Return the [x, y] coordinate for the center point of the cell that contains the specified text.  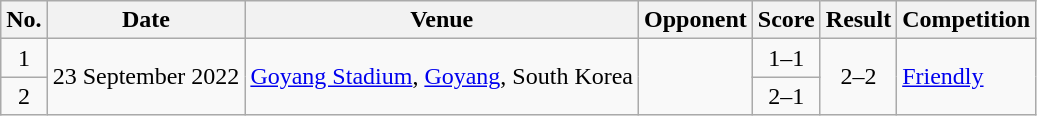
Score [786, 20]
Competition [966, 20]
No. [24, 20]
23 September 2022 [146, 77]
Result [858, 20]
Opponent [696, 20]
Goyang Stadium, Goyang, South Korea [442, 77]
1 [24, 58]
2 [24, 96]
Venue [442, 20]
1–1 [786, 58]
2–1 [786, 96]
Date [146, 20]
2–2 [858, 77]
Friendly [966, 77]
